Capture the cell that displays the provided text and extract its (X, Y) central coordinate. 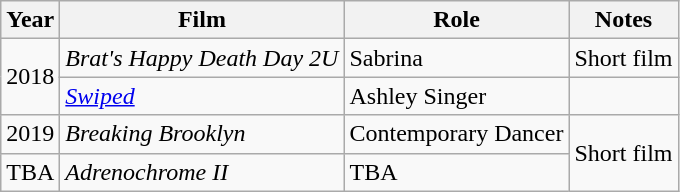
2019 (30, 134)
Swiped (202, 96)
Year (30, 20)
Role (456, 20)
Notes (624, 20)
2018 (30, 77)
Film (202, 20)
Sabrina (456, 58)
Adrenochrome II (202, 172)
Breaking Brooklyn (202, 134)
Brat's Happy Death Day 2U (202, 58)
Ashley Singer (456, 96)
Contemporary Dancer (456, 134)
